Search for the cell housing the specified text and yield its (X, Y) center coordinate. 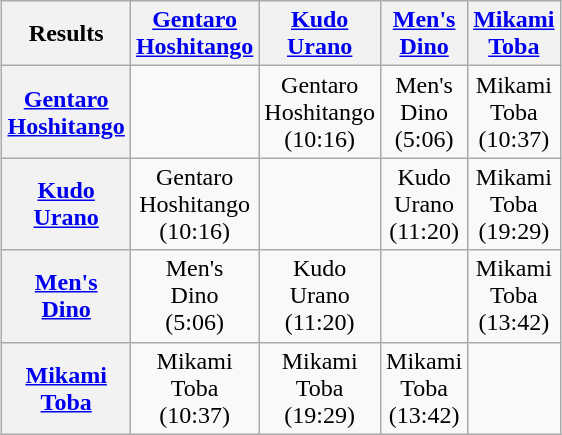
Results (66, 34)
